Find where the given text appears and provide that cell's center as [X, Y] coordinate. 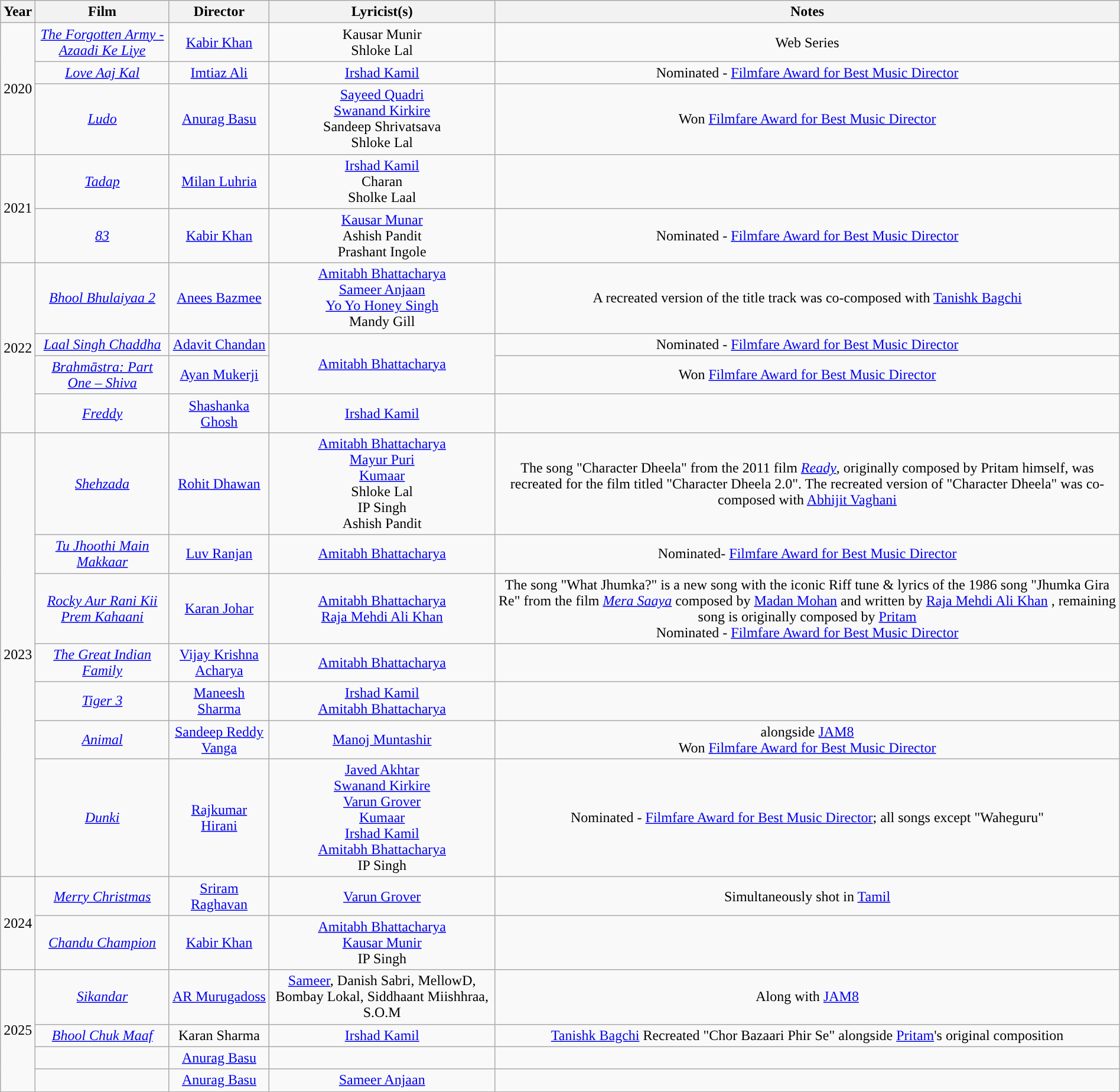
Notes [807, 12]
A recreated version of the title track was co-composed with Tanishk Bagchi [807, 298]
Director [219, 12]
Along with JAM8 [807, 997]
Amitabh BhattacharyaKausar MunirIP Singh [382, 943]
Laal Singh Chaddha [103, 344]
Adavit Chandan [219, 344]
2022 [18, 347]
Rohit Dhawan [219, 483]
Freddy [103, 413]
Irshad KamilCharanSholke Laal [382, 181]
Love Aaj Kal [103, 73]
Bhool Bhulaiyaa 2 [103, 298]
Sayeed QuadriSwanand KirkireSandeep Shrivatsava Shloke Lal [382, 119]
Ayan Mukerji [219, 374]
Bhool Chuk Maaf [103, 1035]
Web Series [807, 43]
2024 [18, 924]
Film [103, 12]
Brahmāstra: Part One – Shiva [103, 374]
Imtiaz Ali [219, 73]
Karan Sharma [219, 1035]
Lyricist(s) [382, 12]
Tu Jhoothi Main Makkaar [103, 554]
Karan Johar [219, 608]
alongside JAM8Won Filmfare Award for Best Music Director [807, 739]
Simultaneously shot in Tamil [807, 897]
Shehzada [103, 483]
Kausar MunirShloke Lal [382, 43]
Maneesh Sharma [219, 702]
2020 [18, 89]
Anees Bazmee [219, 298]
Vijay Krishna Acharya [219, 663]
Chandu Champion [103, 943]
Amitabh BhattacharyaSameer AnjaanYo Yo Honey SinghMandy Gill [382, 298]
Dunki [103, 818]
2025 [18, 1031]
Rocky Aur Rani Kii Prem Kahaani [103, 608]
Sameer, Danish Sabri, MellowD, Bombay Lokal, Siddhaant Miishhraa, S.O.M [382, 997]
Year [18, 12]
Tanishk Bagchi Recreated "Chor Bazaari Phir Se" alongside Pritam's original composition [807, 1035]
Animal [103, 739]
Rajkumar Hirani [219, 818]
Merry Christmas [103, 897]
Sameer Anjaan [382, 1080]
Ludo [103, 119]
Nominated - Filmfare Award for Best Music Director; all songs except "Waheguru" [807, 818]
Kausar MunarAshish PanditPrashant Ingole [382, 236]
Javed AkhtarSwanand KirkireVarun GroverKumaarIrshad KamilAmitabh BhattacharyaIP Singh [382, 818]
Luv Ranjan [219, 554]
Nominated- Filmfare Award for Best Music Director [807, 554]
Varun Grover [382, 897]
2023 [18, 654]
Shashanka Ghosh [219, 413]
Milan Luhria [219, 181]
2021 [18, 208]
Irshad KamilAmitabh Bhattacharya [382, 702]
83 [103, 236]
Amitabh BhattacharyaMayur PuriKumaarShloke LalIP SinghAshish Pandit [382, 483]
Sandeep Reddy Vanga [219, 739]
Amitabh BhattacharyaRaja Mehdi Ali Khan [382, 608]
The Great Indian Family [103, 663]
Sriram Raghavan [219, 897]
Sikandar [103, 997]
The Forgotten Army - Azaadi Ke Liye [103, 43]
Tadap [103, 181]
Manoj Muntashir [382, 739]
AR Murugadoss [219, 997]
Tiger 3 [103, 702]
